Pinpoint the cell where the given text exists, returning its [x, y] midpoint coordinate. 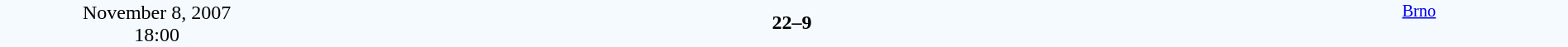
Brno [1419, 23]
22–9 [791, 22]
November 8, 200718:00 [157, 23]
